For the text-containing cell, return its midpoint in (x, y) coordinate format. 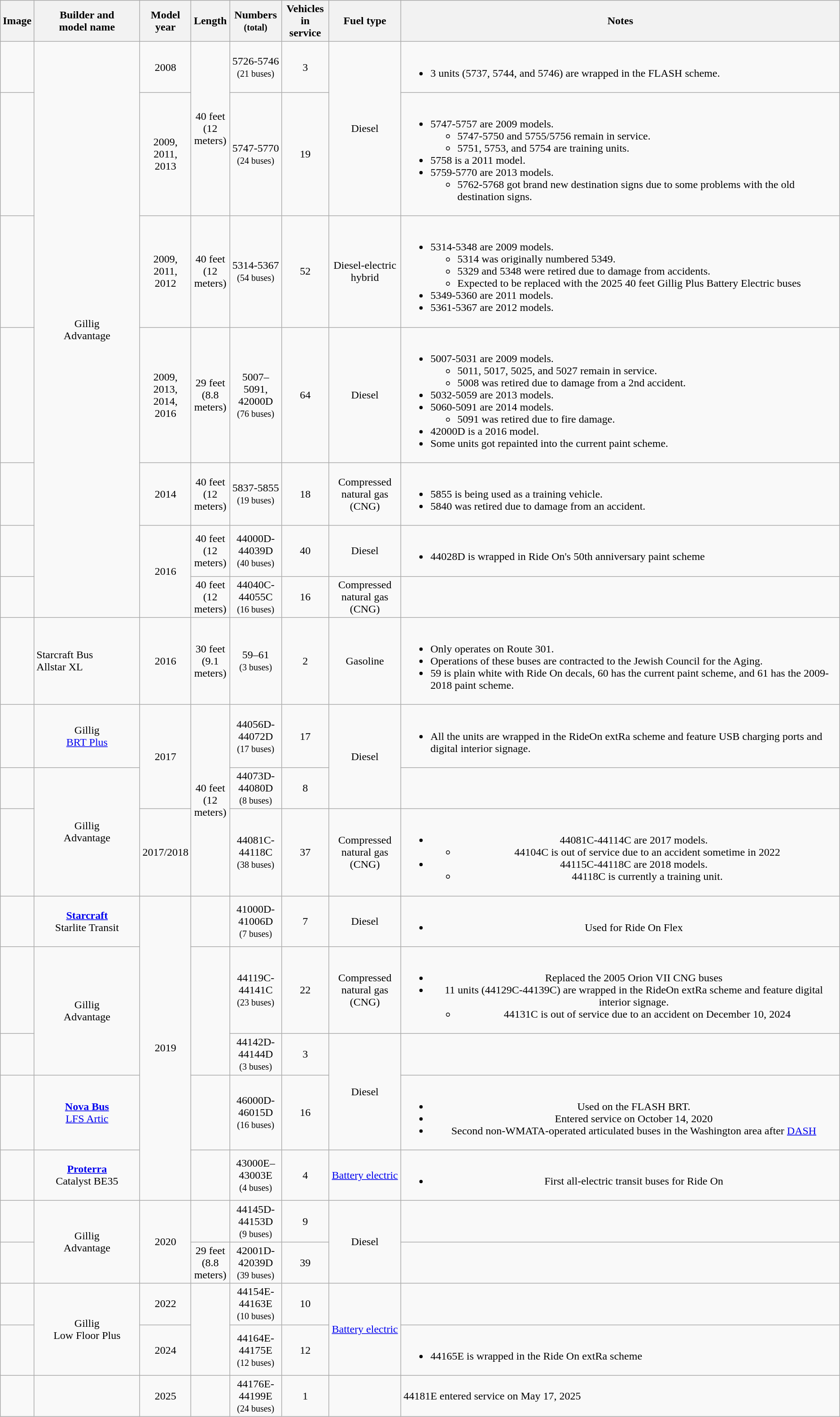
44073D-44080D(8 buses) (256, 788)
Starcraft BusAllstar XL (87, 661)
10 (305, 1304)
39 (305, 1263)
44145D-44153D(9 buses) (256, 1221)
42001D-42039D(39 buses) (256, 1263)
8 (305, 788)
44056D-44072D(17 buses) (256, 736)
44164E-44175E(12 buses) (256, 1350)
44181E entered service on May 17, 2025 (621, 1396)
3 units (5737, 5744, and 5746) are wrapped in the FLASH scheme. (621, 67)
Used for Ride On Flex (621, 921)
Used on the FLASH BRT.Entered service on October 14, 2020Second non-WMATA-operated articulated buses in the Washington area after DASH (621, 1113)
5837-5855(19 buses) (256, 494)
7 (305, 921)
Gasoline (365, 661)
Diesel-electric hybrid (365, 271)
First all-electric transit buses for Ride On (621, 1176)
Numbers(total) (256, 21)
2009, 2011, 2013 (166, 154)
Length (210, 21)
22 (305, 990)
2022 (166, 1304)
Fuel type (365, 21)
44165E is wrapped in the Ride On extRa scheme (621, 1350)
2017 (166, 757)
2014 (166, 494)
2008 (166, 67)
2019 (166, 1048)
5007–5091, 42000D(76 buses) (256, 395)
5747-5770(24 buses) (256, 154)
1 (305, 1396)
44000D-44039D(40 buses) (256, 551)
19 (305, 154)
All the units are wrapped in the RideOn extRa scheme and feature USB charging ports and digital interior signage. (621, 736)
18 (305, 494)
44154E-44163E(10 buses) (256, 1304)
GilligLow Floor Plus (87, 1329)
4 (305, 1176)
2025 (166, 1396)
Builder andmodel name (87, 21)
Image (17, 21)
5855 is being used as a training vehicle.5840 was retired due to damage from an accident. (621, 494)
44081C-44118C(38 buses) (256, 852)
Model year (166, 21)
44142D-44144D(3 buses) (256, 1054)
17 (305, 736)
40 (305, 551)
43000E–43003E(4 buses) (256, 1176)
44176E-44199E(24 buses) (256, 1396)
2020 (166, 1242)
44040C-44055C(16 buses) (256, 597)
5726-5746(21 buses) (256, 67)
37 (305, 852)
Notes (621, 21)
2009, 2011, 2012 (166, 271)
9 (305, 1221)
5314-5367(54 buses) (256, 271)
46000D-46015D(16 buses) (256, 1113)
44028D is wrapped in Ride On's 50th anniversary paint scheme (621, 551)
2017/2018 (166, 852)
ProterraCatalyst BE35 (87, 1176)
52 (305, 271)
44119C-44141C(23 buses) (256, 990)
2 (305, 661)
12 (305, 1350)
GilligBRT Plus (87, 736)
2024 (166, 1350)
Nova Bus LFS Artic (87, 1113)
30 feet (9.1 meters) (210, 661)
StarcraftStarlite Transit (87, 921)
2009, 2013, 2014, 2016 (166, 395)
Vehiclesin service (305, 21)
59–61(3 buses) (256, 661)
41000D-41006D(7 buses) (256, 921)
64 (305, 395)
